Return the (X, Y) coordinate for the center point of the cell that contains the specified text.  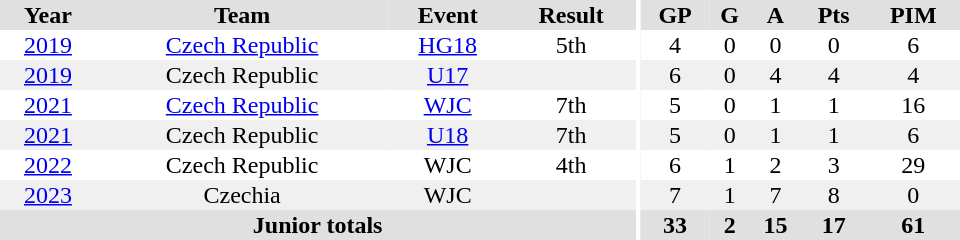
2023 (48, 195)
61 (914, 225)
GP (675, 15)
2022 (48, 165)
Year (48, 15)
Event (447, 15)
U18 (447, 135)
29 (914, 165)
U17 (447, 75)
HG18 (447, 45)
Junior totals (318, 225)
17 (834, 225)
8 (834, 195)
4th (571, 165)
PIM (914, 15)
G (730, 15)
Pts (834, 15)
Czechia (242, 195)
Team (242, 15)
A (776, 15)
5th (571, 45)
3 (834, 165)
16 (914, 105)
33 (675, 225)
15 (776, 225)
Result (571, 15)
